Locate the cell with the specified text and output its (x, y) center coordinate. 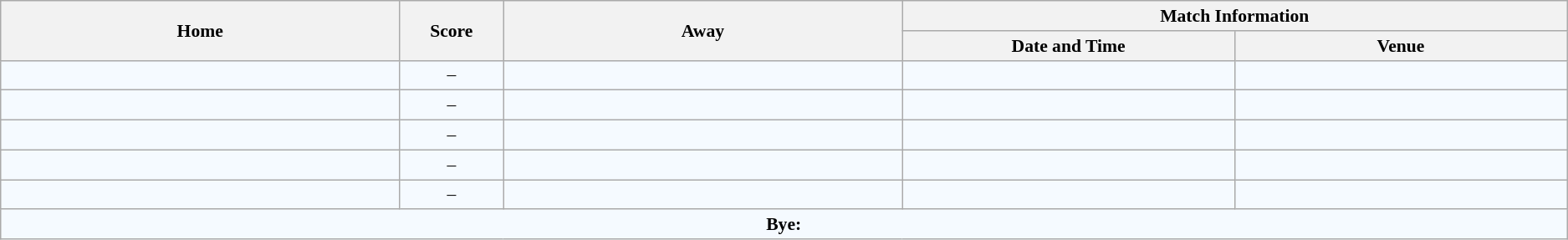
Home (201, 30)
Date and Time (1069, 46)
Venue (1400, 46)
Away (702, 30)
Bye: (784, 225)
Score (452, 30)
Match Information (1234, 16)
